Return (X, Y) of the center of cell containing provided text 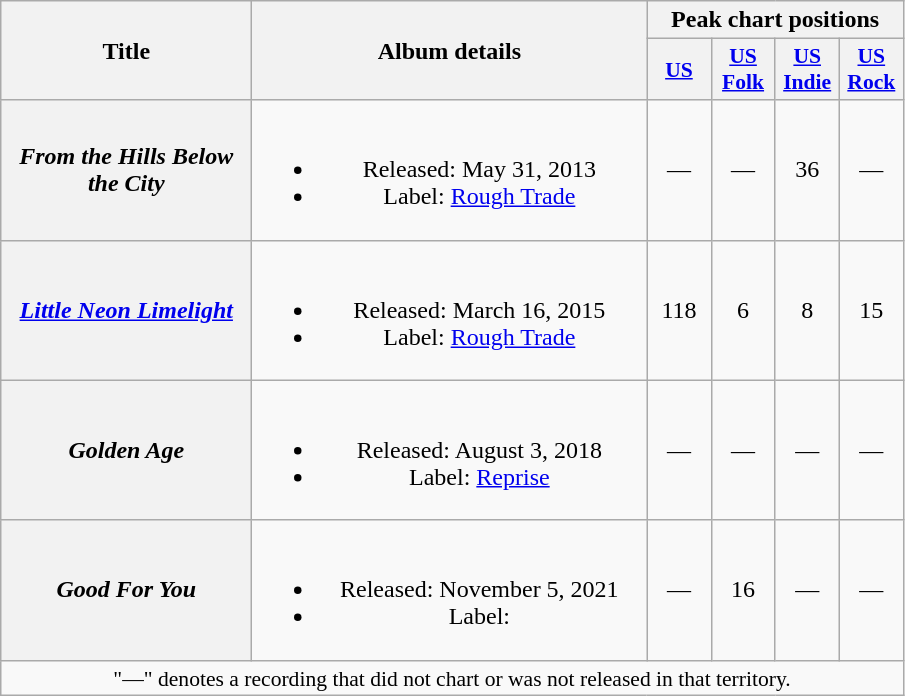
USFolk (743, 70)
Title (126, 50)
US (679, 70)
Golden Age (126, 450)
118 (679, 310)
Released: November 5, 2021Label: (450, 590)
Good For You (126, 590)
36 (807, 170)
Released: May 31, 2013Label: Rough Trade (450, 170)
USRock (871, 70)
Released: March 16, 2015Label: Rough Trade (450, 310)
Released: August 3, 2018Label: Reprise (450, 450)
Peak chart positions (775, 20)
US Indie (807, 70)
15 (871, 310)
16 (743, 590)
Little Neon Limelight (126, 310)
From the Hills Below the City (126, 170)
Album details (450, 50)
"—" denotes a recording that did not chart or was not released in that territory. (452, 678)
8 (807, 310)
6 (743, 310)
